Return [x, y] of the center of cell containing provided text 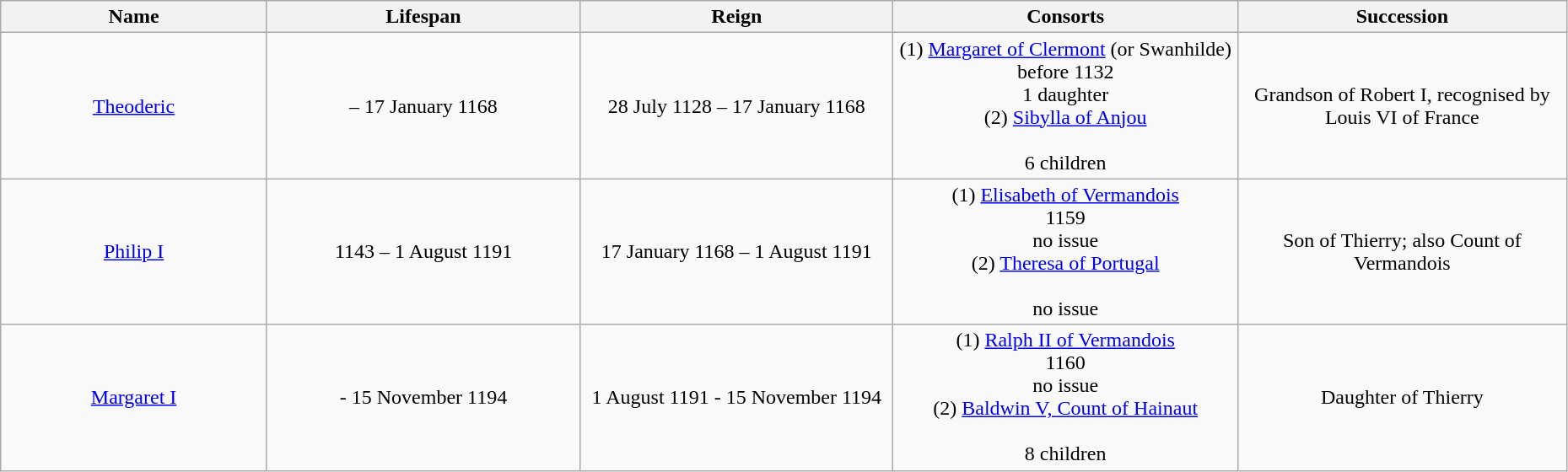
(1) Elisabeth of Vermandois1159no issue(2) Theresa of Portugalno issue [1065, 251]
- 15 November 1194 [423, 398]
Philip I [134, 251]
28 July 1128 – 17 January 1168 [737, 106]
Son of Thierry; also Count of Vermandois [1402, 251]
(1) Ralph II of Vermandois1160no issue(2) Baldwin V, Count of Hainaut8 children [1065, 398]
Consorts [1065, 17]
Reign [737, 17]
Margaret I [134, 398]
17 January 1168 – 1 August 1191 [737, 251]
(1) Margaret of Clermont (or Swanhilde)before 11321 daughter(2) Sibylla of Anjou6 children [1065, 106]
Succession [1402, 17]
– 17 January 1168 [423, 106]
Theoderic [134, 106]
Lifespan [423, 17]
Daughter of Thierry [1402, 398]
Name [134, 17]
1143 – 1 August 1191 [423, 251]
1 August 1191 - 15 November 1194 [737, 398]
Grandson of Robert I, recognised by Louis VI of France [1402, 106]
